Extract the (X, Y) coordinate from the center of the cell holding the provided text.  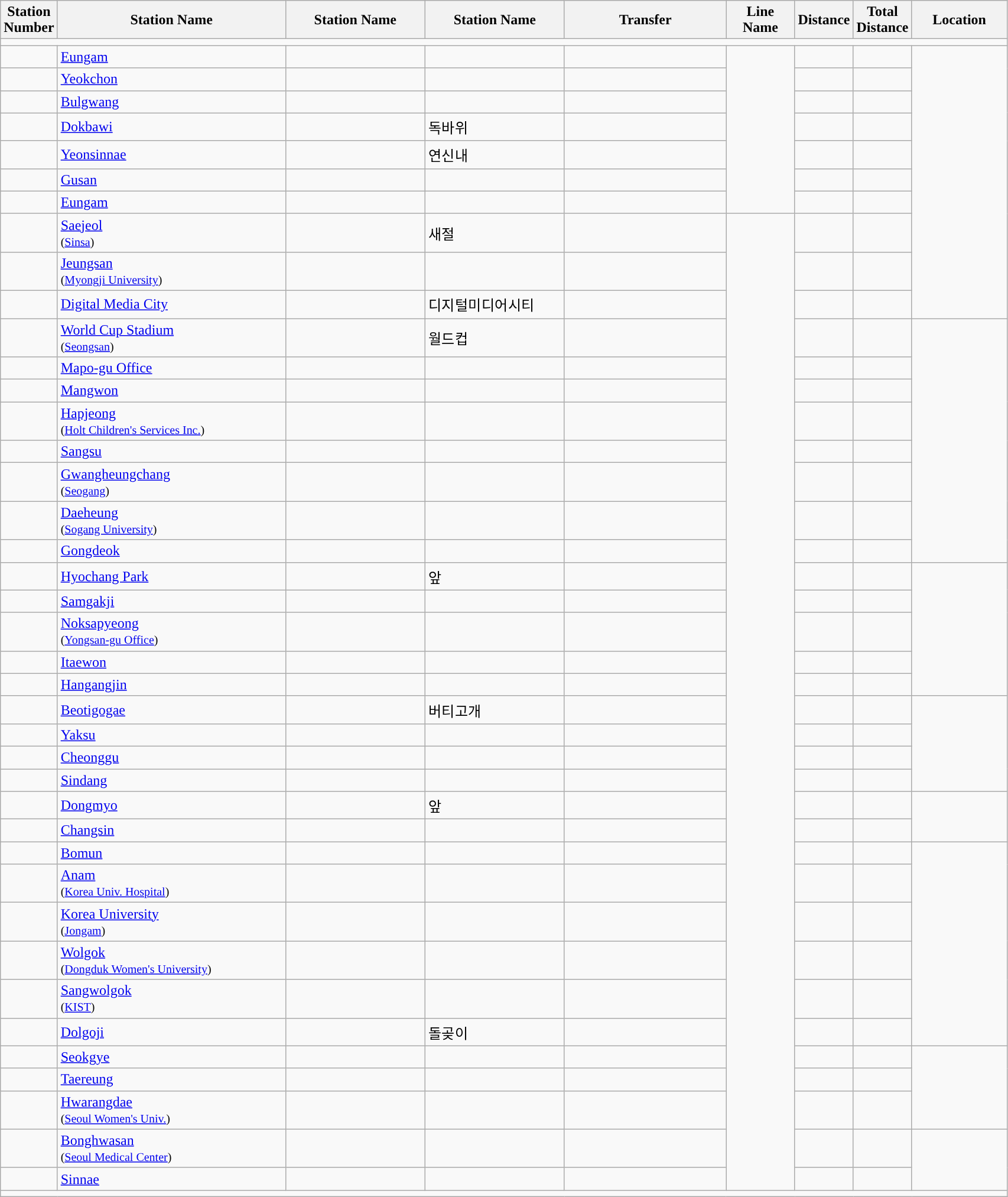
Transfer (645, 20)
Gongdeok (171, 551)
Sinnae (171, 1179)
Anam (Korea Univ. Hospital) (171, 883)
Saejeol (Sinsa) (171, 233)
TotalDistance (883, 20)
World Cup Stadium (Seongsan) (171, 337)
월드컵 (495, 337)
Location (960, 20)
Taereung (171, 1079)
Korea University (Jongam) (171, 922)
Bulgwang (171, 102)
Seokgye (171, 1057)
Gwangheungchang (Seogang) (171, 482)
Dolgoji (171, 1032)
Yeonsinnae (171, 155)
버티고개 (495, 709)
Mangwon (171, 391)
Distance (824, 20)
새절 (495, 233)
Bomun (171, 853)
Itaewon (171, 662)
Jeungsan (Myongji University) (171, 271)
Gusan (171, 180)
연신내 (495, 155)
Yeokchon (171, 79)
Hyochang Park (171, 576)
Mapo-gu Office (171, 368)
Samgakji (171, 601)
Noksapyeong (Yongsan-gu Office) (171, 631)
독바위 (495, 126)
Bonghwasan (Seoul Medical Center) (171, 1148)
Dokbawi (171, 126)
돌곶이 (495, 1032)
Digital Media City (171, 304)
Hapjeong (Holt Children's Services Inc.) (171, 421)
Dongmyo (171, 805)
Wolgok (Dongduk Women's University) (171, 960)
Beotigogae (171, 709)
Line Name (760, 20)
Sangsu (171, 452)
Cheonggu (171, 757)
StationNumber (29, 20)
Hwarangdae (Seoul Women's Univ.) (171, 1110)
Sangwolgok (KIST) (171, 999)
Hangangjin (171, 685)
Daeheung (Sogang University) (171, 520)
Changsin (171, 831)
Yaksu (171, 735)
Sindang (171, 780)
디지털미디어시티 (495, 304)
